Locate the cell with the specified text and output its (x, y) center coordinate. 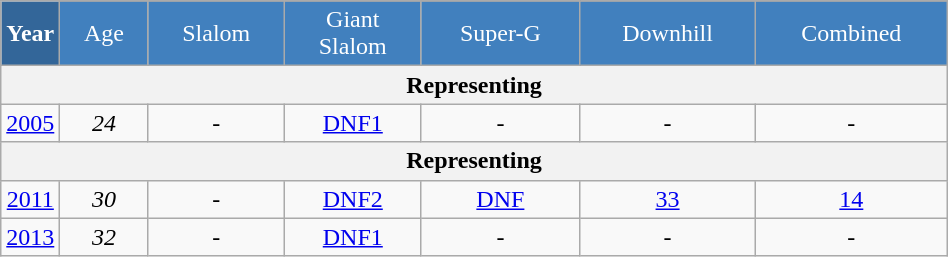
14 (851, 199)
33 (668, 199)
2013 (30, 237)
GiantSlalom (354, 34)
Super-G (500, 34)
30 (104, 199)
2011 (30, 199)
24 (104, 123)
Age (104, 34)
DNF (500, 199)
Downhill (668, 34)
2005 (30, 123)
32 (104, 237)
DNF2 (354, 199)
Combined (851, 34)
Year (30, 34)
Slalom (216, 34)
